Scan for the cell matching the given text and deliver its [X, Y] coordinate at center. 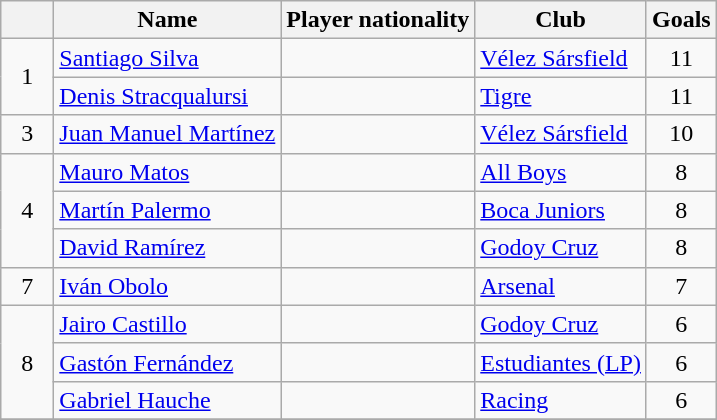
Martín Palermo [168, 210]
Goals [681, 20]
Player nationality [378, 20]
Juan Manuel Martínez [168, 134]
Club [561, 20]
4 [28, 210]
1 [28, 77]
Iván Obolo [168, 286]
Estudiantes (LP) [561, 362]
10 [681, 134]
Gabriel Hauche [168, 400]
Mauro Matos [168, 172]
David Ramírez [168, 248]
Arsenal [561, 286]
Gastón Fernández [168, 362]
All Boys [561, 172]
Jairo Castillo [168, 324]
Racing [561, 400]
Denis Stracqualursi [168, 96]
Boca Juniors [561, 210]
Santiago Silva [168, 58]
3 [28, 134]
Name [168, 20]
Tigre [561, 96]
